Scan for the cell matching the given text and deliver its [x, y] coordinate at center. 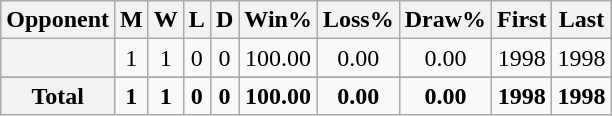
First [522, 20]
Loss% [358, 20]
Opponent [58, 20]
Draw% [445, 20]
L [196, 20]
Win% [278, 20]
Last [582, 20]
D [224, 20]
W [166, 20]
Total [58, 96]
M [132, 20]
